Identify which cell holds the provided text, then report its (x, y) central coordinate. 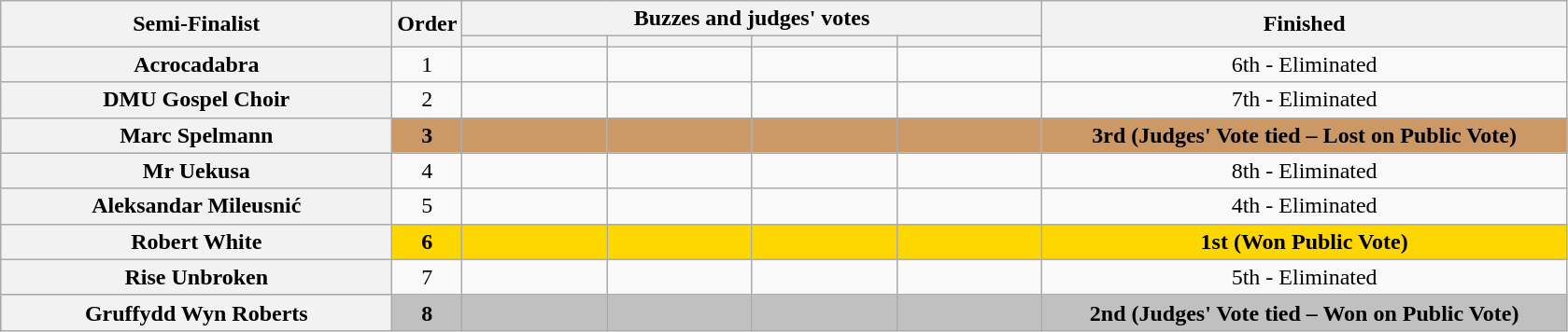
4 (428, 171)
Finished (1304, 24)
Marc Spelmann (196, 135)
2 (428, 100)
8th - Eliminated (1304, 171)
7 (428, 277)
2nd (Judges' Vote tied – Won on Public Vote) (1304, 312)
1 (428, 64)
Rise Unbroken (196, 277)
Semi-Finalist (196, 24)
Buzzes and judges' votes (752, 19)
7th - Eliminated (1304, 100)
Aleksandar Mileusnić (196, 206)
6 (428, 242)
Order (428, 24)
5th - Eliminated (1304, 277)
Robert White (196, 242)
6th - Eliminated (1304, 64)
Mr Uekusa (196, 171)
8 (428, 312)
DMU Gospel Choir (196, 100)
1st (Won Public Vote) (1304, 242)
3rd (Judges' Vote tied – Lost on Public Vote) (1304, 135)
4th - Eliminated (1304, 206)
5 (428, 206)
Acrocadabra (196, 64)
3 (428, 135)
Gruffydd Wyn Roberts (196, 312)
